Output the (X, Y) coordinate of the center of the cell containing the given text.  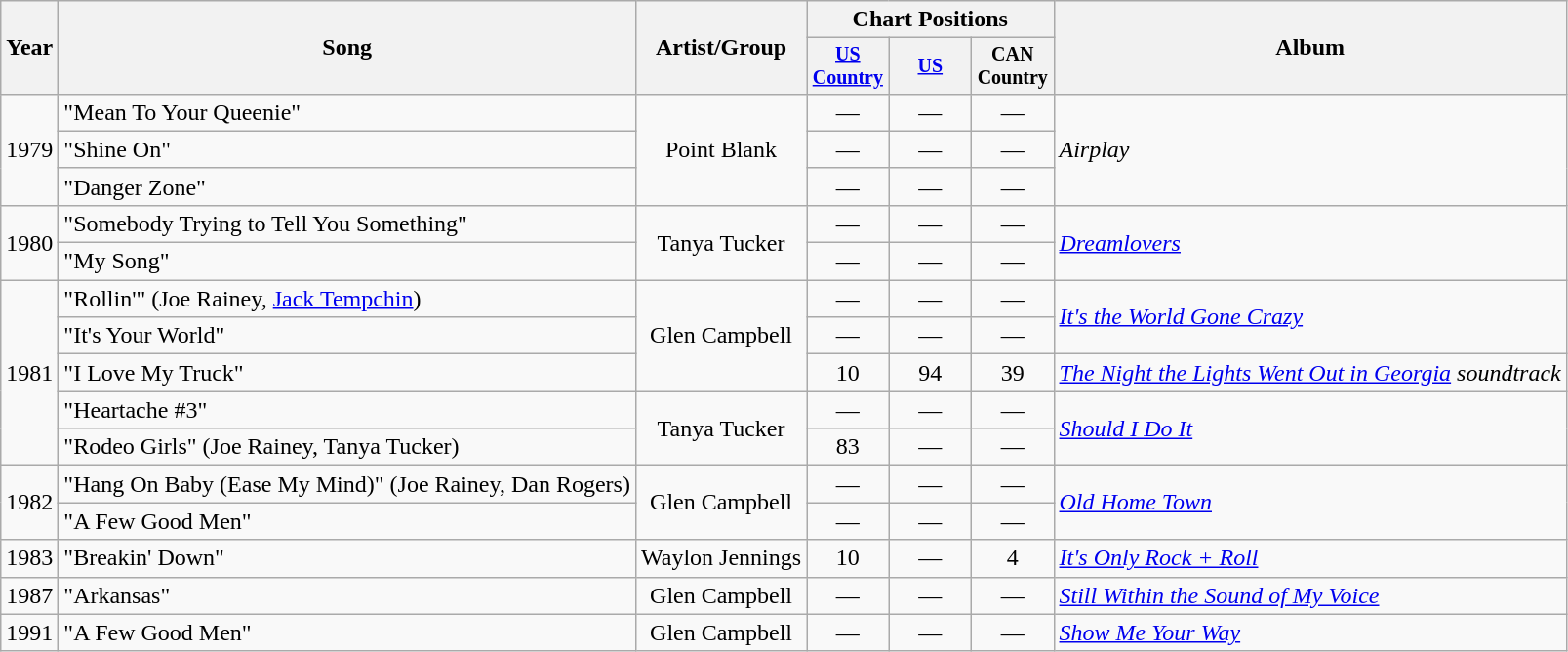
"It's Your World" (347, 336)
1981 (29, 373)
"Hang On Baby (Ease My Mind)" (Joe Rainey, Dan Rogers) (347, 484)
"Rodeo Girls" (Joe Rainey, Tanya Tucker) (347, 447)
"Mean To Your Queenie" (347, 112)
1979 (29, 149)
4 (1013, 558)
Point Blank (720, 149)
1980 (29, 242)
Should I Do It (1309, 428)
"Rollin'" (Joe Rainey, Jack Tempchin) (347, 299)
1982 (29, 503)
"Heartache #3" (347, 410)
Dreamlovers (1309, 242)
1991 (29, 632)
Artist/Group (720, 48)
"Somebody Trying to Tell You Something" (347, 224)
Album (1309, 48)
"Arkansas" (347, 595)
US (930, 66)
1987 (29, 595)
94 (930, 373)
"Shine On" (347, 149)
"I Love My Truck" (347, 373)
Old Home Town (1309, 503)
Waylon Jennings (720, 558)
Chart Positions (931, 20)
"My Song" (347, 262)
1983 (29, 558)
The Night the Lights Went Out in Georgia soundtrack (1309, 373)
"Danger Zone" (347, 186)
US Country (848, 66)
Show Me Your Way (1309, 632)
39 (1013, 373)
Year (29, 48)
83 (848, 447)
"Breakin' Down" (347, 558)
Still Within the Sound of My Voice (1309, 595)
Song (347, 48)
Airplay (1309, 149)
CAN Country (1013, 66)
It's the World Gone Crazy (1309, 317)
It's Only Rock + Roll (1309, 558)
